Search for the cell housing the specified text and yield its (X, Y) center coordinate. 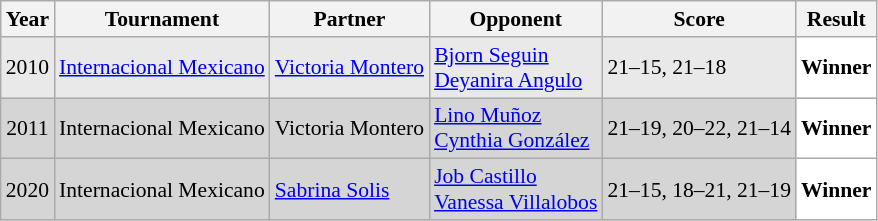
21–15, 18–21, 21–19 (699, 190)
21–15, 21–18 (699, 68)
Job Castillo Vanessa Villalobos (516, 190)
2010 (28, 68)
Score (699, 19)
Partner (350, 19)
Tournament (162, 19)
2011 (28, 128)
Bjorn Seguin Deyanira Angulo (516, 68)
21–19, 20–22, 21–14 (699, 128)
2020 (28, 190)
Opponent (516, 19)
Sabrina Solis (350, 190)
Lino Muñoz Cynthia González (516, 128)
Result (836, 19)
Year (28, 19)
